Return the (X, Y) coordinate for the center point of the cell that contains the specified text.  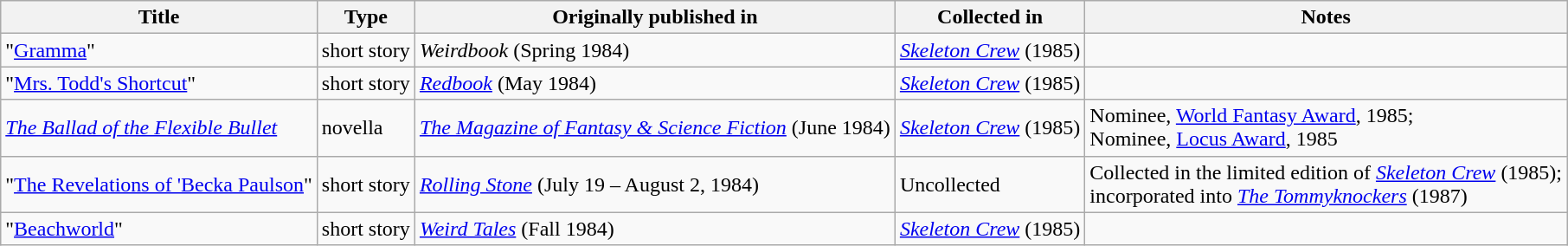
Redbook (May 1984) (654, 83)
Rolling Stone (July 19 – August 2, 1984) (654, 184)
Uncollected (990, 184)
"Gramma" (159, 50)
novella (365, 128)
The Magazine of Fantasy & Science Fiction (June 1984) (654, 128)
Collected in the limited edition of Skeleton Crew (1985);incorporated into The Tommyknockers (1987) (1326, 184)
Nominee, World Fantasy Award, 1985;Nominee, Locus Award, 1985 (1326, 128)
Weirdbook (Spring 1984) (654, 50)
Title (159, 17)
"The Revelations of 'Becka Paulson" (159, 184)
The Ballad of the Flexible Bullet (159, 128)
Collected in (990, 17)
Weird Tales (Fall 1984) (654, 229)
Type (365, 17)
"Beachworld" (159, 229)
Originally published in (654, 17)
"Mrs. Todd's Shortcut" (159, 83)
Notes (1326, 17)
